From the cell containing the given text, extract its center point as [x, y] coordinate. 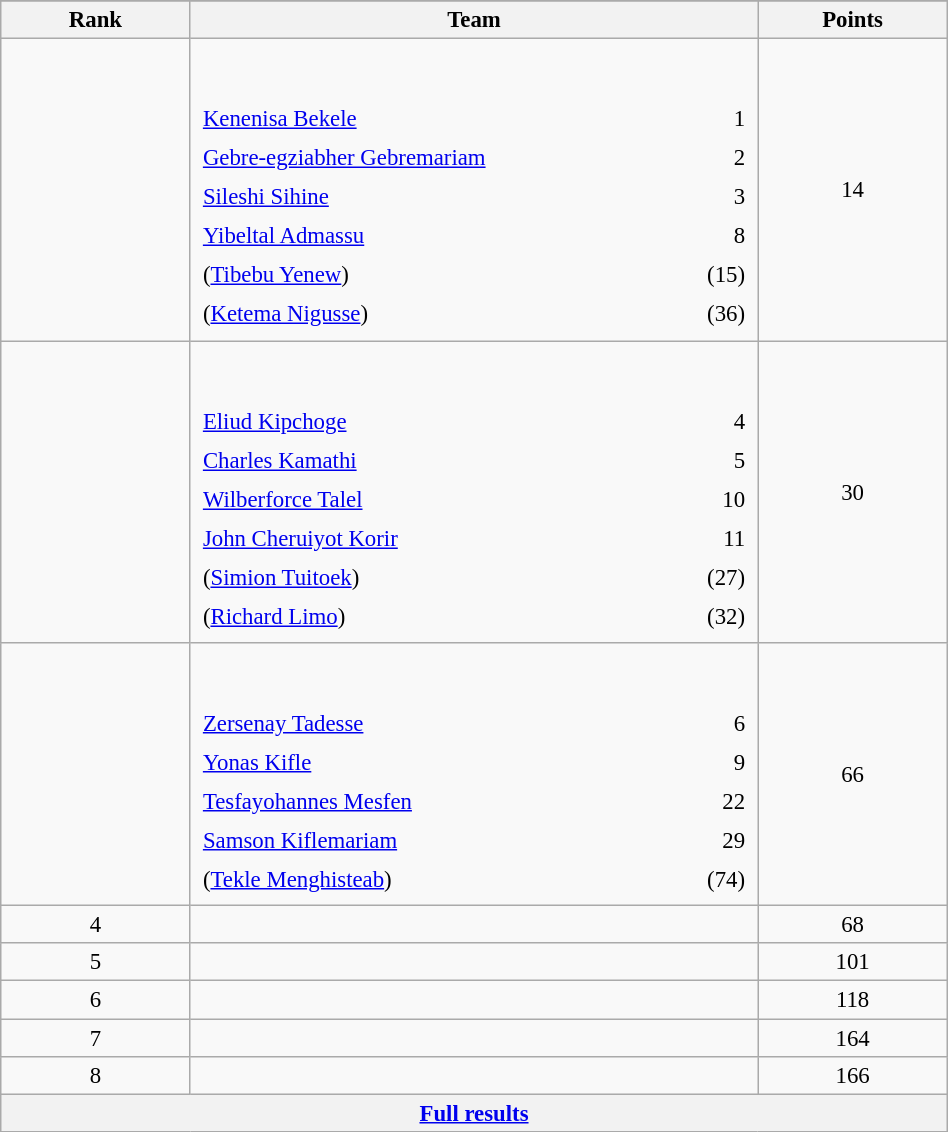
Samson Kiflemariam [424, 840]
Full results [474, 1113]
Rank [96, 20]
(15) [711, 275]
166 [852, 1075]
(Tekle Menghisteab) [424, 880]
(36) [711, 314]
164 [852, 1038]
118 [852, 1000]
Tesfayohannes Mesfen [424, 801]
Kenenisa Bekele [434, 119]
68 [852, 925]
30 [852, 492]
Kenenisa Bekele 1 Gebre-egziabher Gebremariam 2 Sileshi Sihine 3 Yibeltal Admassu 8 (Tibebu Yenew) (15) (Ketema Nigusse) (36) [474, 190]
9 [700, 762]
3 [711, 197]
Zersenay Tadesse 6 Yonas Kifle 9 Tesfayohannes Mesfen 22 Samson Kiflemariam 29 (Tekle Menghisteab) (74) [474, 774]
(Simion Tuitoek) [421, 577]
7 [96, 1038]
Eliud Kipchoge 4 Charles Kamathi 5 Wilberforce Talel 10 John Cheruiyot Korir 11 (Simion Tuitoek) (27) (Richard Limo) (32) [474, 492]
22 [700, 801]
Yonas Kifle [424, 762]
Yibeltal Admassu [434, 236]
Charles Kamathi [421, 460]
Eliud Kipchoge [421, 421]
14 [852, 190]
Points [852, 20]
(Tibebu Yenew) [434, 275]
Sileshi Sihine [434, 197]
2 [711, 158]
(Richard Limo) [421, 616]
(Ketema Nigusse) [434, 314]
(27) [698, 577]
10 [698, 499]
66 [852, 774]
Wilberforce Talel [421, 499]
11 [698, 538]
(32) [698, 616]
101 [852, 963]
Zersenay Tadesse [424, 723]
(74) [700, 880]
John Cheruiyot Korir [421, 538]
Gebre-egziabher Gebremariam [434, 158]
Team [474, 20]
1 [711, 119]
29 [700, 840]
